For the text-containing cell, return its midpoint in (X, Y) coordinate format. 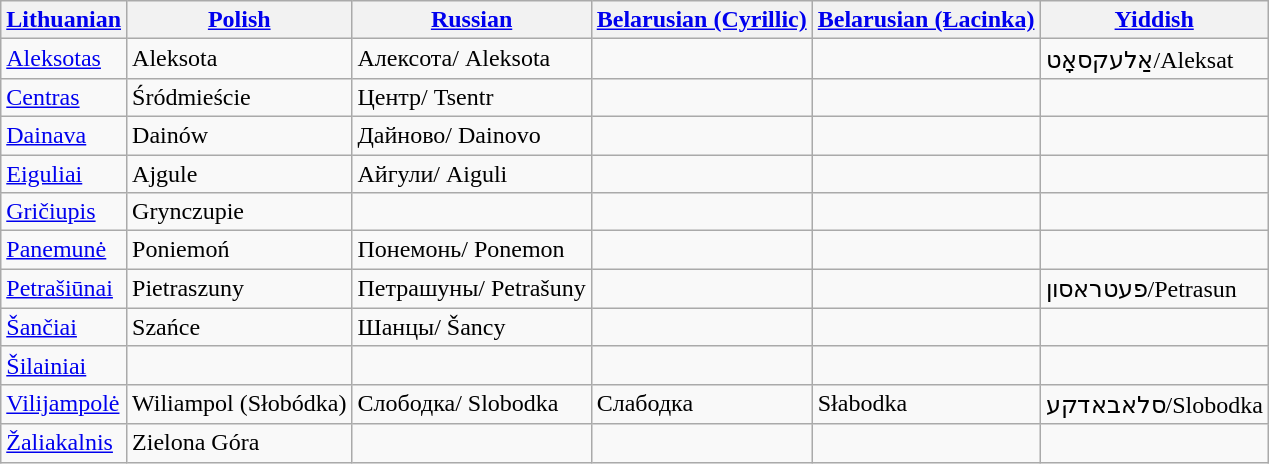
Belarusian (Łacinka) (926, 20)
פעטראסון/Petrasun (1154, 289)
סלאבאדקע/Slobodka (1154, 404)
Дайново/ Dainovo (472, 135)
Петрашуны/ Petrašuny (472, 289)
Šančiai (64, 327)
Lithuanian (64, 20)
Vilijampolė (64, 404)
Понемонь/ Ponemon (472, 250)
Žaliakalnis (64, 443)
Słabodka (926, 404)
Śródmieście (240, 97)
Dainava (64, 135)
Aleksota (240, 59)
Eiguliai (64, 173)
Šilainiai (64, 365)
Belarusian (Cyrillic) (702, 20)
Aleksotas (64, 59)
Центр/ Tsentr (472, 97)
Zielona Góra (240, 443)
Ajgule (240, 173)
Grynczupie (240, 212)
Yiddish (1154, 20)
Poniemoń (240, 250)
Айгули/ Aiguli (472, 173)
Russian (472, 20)
Szańce (240, 327)
Gričiupis (64, 212)
Wiliampol (Słobódka) (240, 404)
Pietraszuny (240, 289)
Слободка/ Slobodka (472, 404)
Слабодка (702, 404)
Алексота/ Aleksota (472, 59)
Panemunė (64, 250)
Шанцы/ Šancy (472, 327)
Polish (240, 20)
Petrašiūnai (64, 289)
Dainów (240, 135)
Centras (64, 97)
אַלעקסאָט/Aleksat (1154, 59)
